Capture the cell that displays the provided text and extract its (x, y) central coordinate. 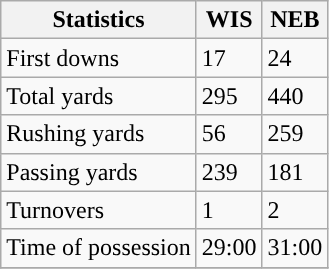
Turnovers (99, 210)
24 (295, 58)
17 (229, 58)
181 (295, 172)
Time of possession (99, 248)
31:00 (295, 248)
Rushing yards (99, 134)
Passing yards (99, 172)
First downs (99, 58)
2 (295, 210)
Total yards (99, 96)
259 (295, 134)
56 (229, 134)
WIS (229, 20)
29:00 (229, 248)
NEB (295, 20)
440 (295, 96)
Statistics (99, 20)
239 (229, 172)
295 (229, 96)
1 (229, 210)
